Search for the cell housing the specified text and yield its (X, Y) center coordinate. 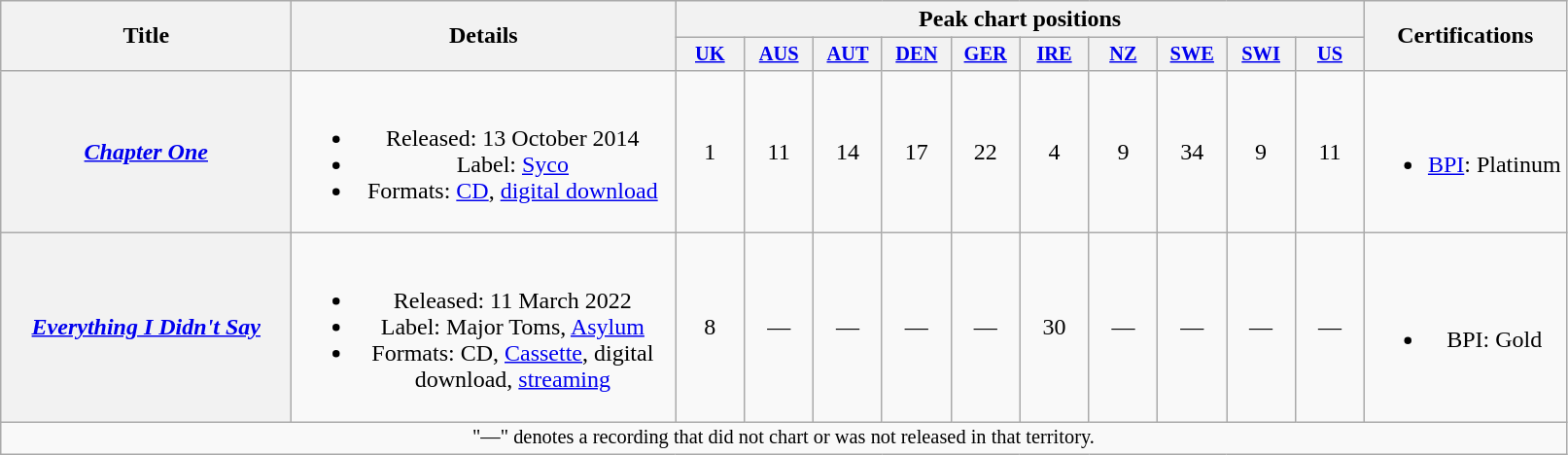
30 (1054, 328)
BPI: Platinum (1465, 152)
BPI: Gold (1465, 328)
Title (146, 36)
SWE (1192, 54)
Details (484, 36)
1 (710, 152)
Peak chart positions (1021, 19)
8 (710, 328)
4 (1054, 152)
US (1330, 54)
DEN (916, 54)
34 (1192, 152)
Released: 13 October 2014Label: SycoFormats: CD, digital download (484, 152)
AUS (780, 54)
IRE (1054, 54)
Certifications (1465, 36)
Released: 11 March 2022Label: Major Toms, AsylumFormats: CD, Cassette, digital download, streaming (484, 328)
AUT (848, 54)
SWI (1262, 54)
"—" denotes a recording that did not chart or was not released in that territory. (784, 438)
14 (848, 152)
GER (986, 54)
Everything I Didn't Say (146, 328)
22 (986, 152)
17 (916, 152)
UK (710, 54)
Chapter One (146, 152)
NZ (1124, 54)
